Provide the (X, Y) coordinate of the cell's center where the given text is located.  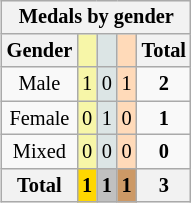
Medals by gender (96, 17)
Mixed (40, 152)
Female (40, 118)
3 (164, 185)
2 (164, 84)
Male (40, 84)
Gender (40, 51)
